Identify which cell holds the provided text, then report its [X, Y] central coordinate. 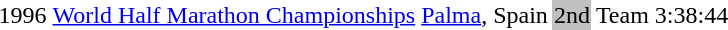
Palma, Spain [485, 15]
World Half Marathon Championships [234, 15]
Team [622, 15]
2nd [572, 15]
